Locate the cell with the specified text and output its [X, Y] center coordinate. 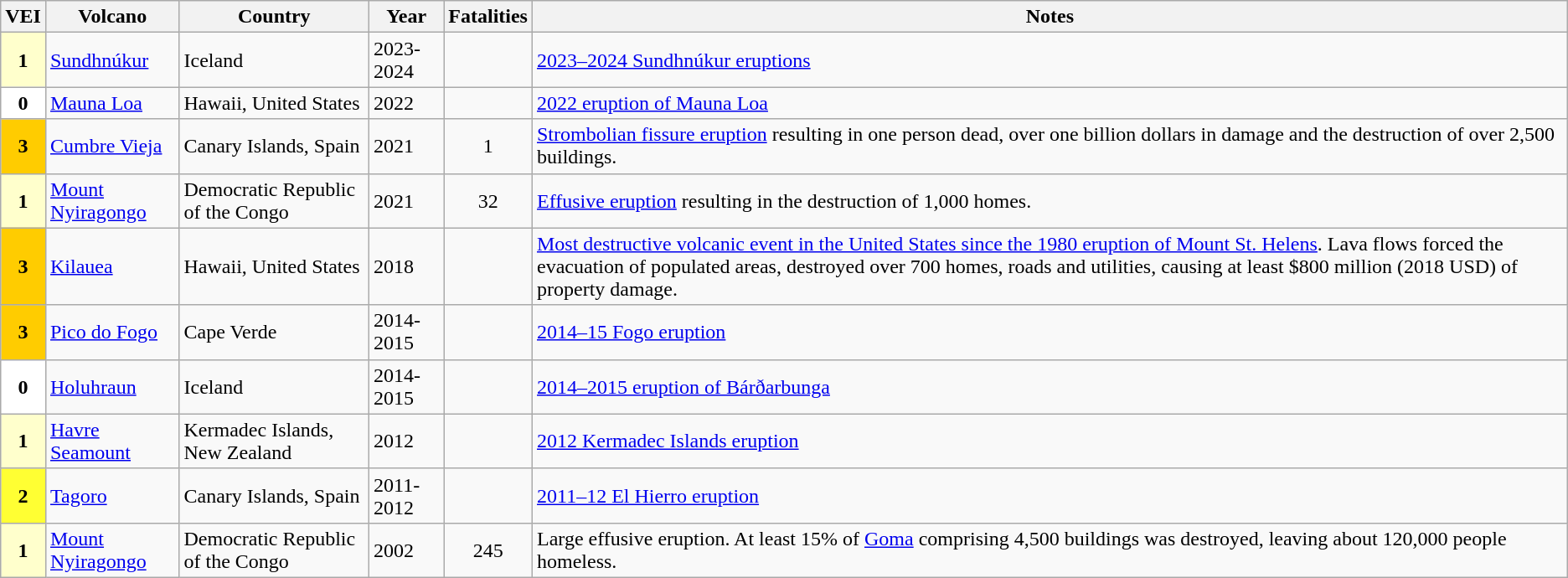
VEI [23, 17]
2012 Kermadec Islands eruption [1050, 441]
Large effusive eruption. At least 15% of Goma comprising 4,500 buildings was destroyed, leaving about 120,000 people homeless. [1050, 550]
Holuhraun [112, 387]
Cape Verde [275, 332]
Kermadec Islands, New Zealand [275, 441]
Cumbre Vieja [112, 146]
Country [275, 17]
Effusive eruption resulting in the destruction of 1,000 homes. [1050, 201]
2023-2024 [407, 60]
245 [488, 550]
Volcano [112, 17]
Year [407, 17]
32 [488, 201]
2011–12 El Hierro eruption [1050, 496]
Notes [1050, 17]
2014–15 Fogo eruption [1050, 332]
2023–2024 Sundhnúkur eruptions [1050, 60]
Havre Seamount [112, 441]
Pico do Fogo [112, 332]
2011-2012 [407, 496]
2018 [407, 266]
Strombolian fissure eruption resulting in one person dead, over one billion dollars in damage and the destruction of over 2,500 buildings. [1050, 146]
Mauna Loa [112, 103]
Tagoro [112, 496]
2014–2015 eruption of Bárðarbunga [1050, 387]
2 [23, 496]
Kilauea [112, 266]
2022 eruption of Mauna Loa [1050, 103]
Sundhnúkur [112, 60]
Fatalities [488, 17]
2022 [407, 103]
2002 [407, 550]
2012 [407, 441]
